Scan for the cell matching the given text and deliver its [X, Y] coordinate at center. 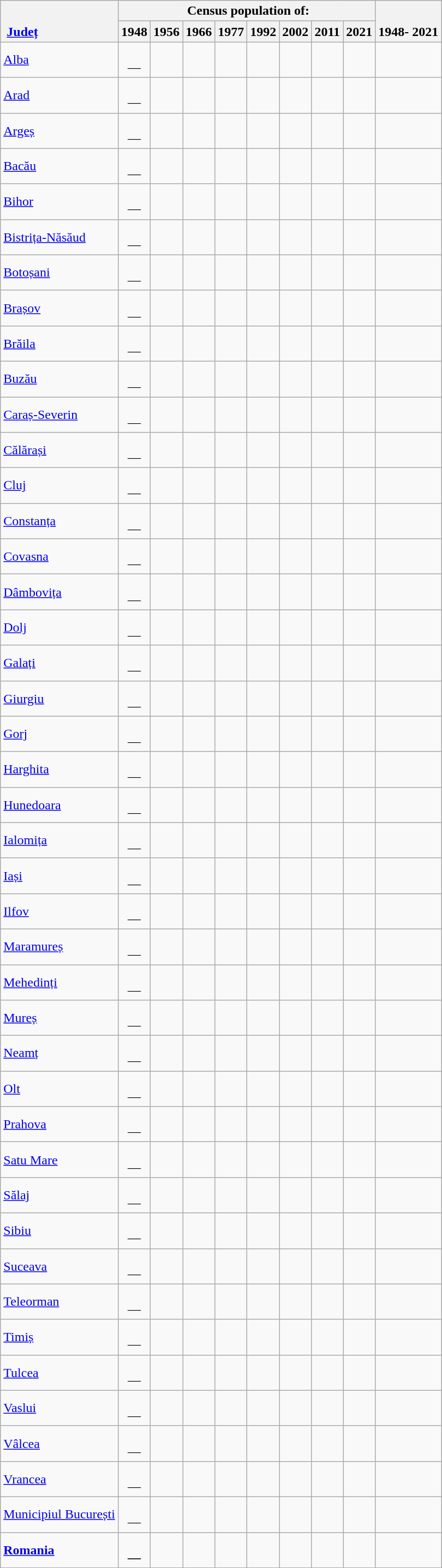
Bacău [59, 166]
Harghita [59, 769]
Prahova [59, 1125]
Olt [59, 1089]
1948- 2021 [408, 21]
Argeș [59, 131]
Galați [59, 663]
Buzău [59, 379]
Vâlcea [59, 1443]
Mureș [59, 1018]
1966 [199, 32]
Census population of: [247, 11]
Tulcea [59, 1372]
1948 [134, 32]
Brașov [59, 308]
Bihor [59, 202]
Timiș [59, 1337]
Dolj [59, 627]
Călărași [59, 450]
Suceava [59, 1266]
Sălaj [59, 1195]
Bistrița-Năsăud [59, 237]
Botoșani [59, 273]
2021 [359, 32]
Mehedinți [59, 982]
Romania [59, 1550]
Alba [59, 60]
Vaslui [59, 1408]
Constanța [59, 521]
Arad [59, 95]
Maramureș [59, 947]
Giurgiu [59, 698]
Covasna [59, 556]
Dâmbovița [59, 592]
Municipiul București [59, 1514]
2002 [296, 32]
Brăila [59, 344]
Sibiu [59, 1230]
Teleorman [59, 1301]
Satu Mare [59, 1160]
2011 [327, 32]
Ilfov [59, 911]
1956 [167, 32]
1977 [231, 32]
Hunedoara [59, 805]
Caraș-Severin [59, 414]
Vrancea [59, 1479]
Județ [59, 21]
1992 [263, 32]
Iași [59, 876]
Ialomița [59, 840]
Neamț [59, 1054]
Gorj [59, 734]
Cluj [59, 485]
